From the cell containing the given text, extract its center point as [X, Y] coordinate. 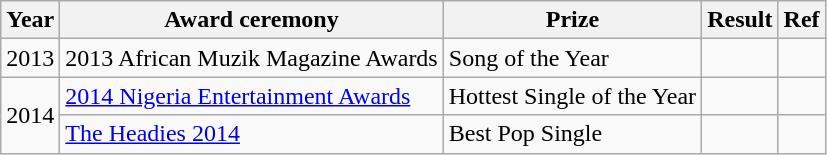
2013 [30, 58]
Best Pop Single [572, 134]
Award ceremony [252, 20]
Year [30, 20]
Hottest Single of the Year [572, 96]
2013 African Muzik Magazine Awards [252, 58]
Result [740, 20]
The Headies 2014 [252, 134]
Ref [802, 20]
2014 [30, 115]
Song of the Year [572, 58]
2014 Nigeria Entertainment Awards [252, 96]
Prize [572, 20]
